Pinpoint the cell where the given text exists, returning its [X, Y] midpoint coordinate. 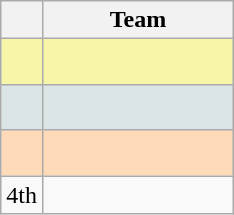
4th [22, 195]
Team [138, 20]
